Scan for the cell matching the given text and deliver its (x, y) coordinate at center. 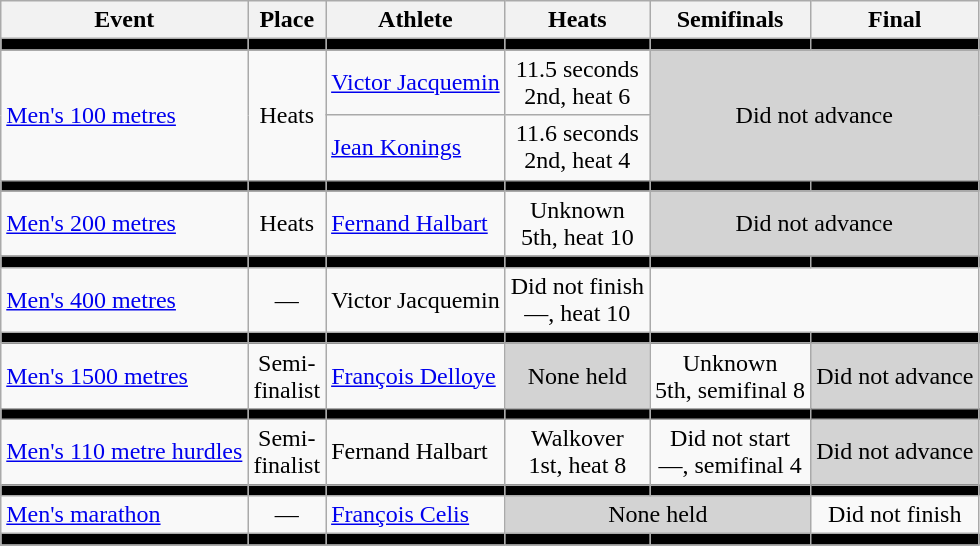
Unknown 5th, heat 10 (577, 224)
Men's 200 metres (124, 224)
Athlete (416, 20)
Jean Konings (416, 148)
Men's 110 metre hurdles (124, 452)
Men's 400 metres (124, 300)
François Delloye (416, 376)
Event (124, 20)
Unknown 5th, semifinal 8 (730, 376)
Final (895, 20)
François Celis (416, 515)
Semifinals (730, 20)
11.6 seconds 2nd, heat 4 (577, 148)
Did not finish —, heat 10 (577, 300)
Men's 100 metres (124, 115)
Walkover 1st, heat 8 (577, 452)
11.5 seconds 2nd, heat 6 (577, 82)
Men's 1500 metres (124, 376)
Men's marathon (124, 515)
Did not start —, semifinal 4 (730, 452)
Place (287, 20)
Did not finish (895, 515)
